Extract the [x, y] coordinate from the center of the cell holding the provided text.  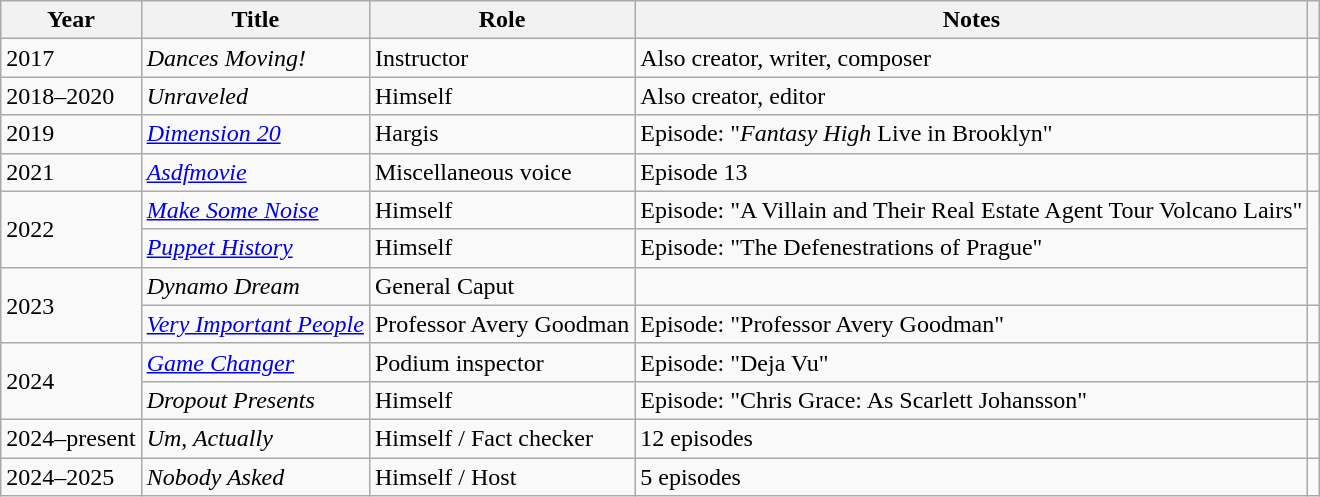
Himself / Fact checker [502, 438]
2024–2025 [71, 477]
Make Some Noise [255, 210]
2024 [71, 381]
Episode 13 [972, 172]
Dimension 20 [255, 134]
2022 [71, 229]
Um, Actually [255, 438]
Role [502, 20]
Unraveled [255, 96]
2017 [71, 58]
Professor Avery Goodman [502, 324]
Episode: "Deja Vu" [972, 362]
Episode: "A Villain and Their Real Estate Agent Tour Volcano Lairs" [972, 210]
2024–present [71, 438]
Podium inspector [502, 362]
Hargis [502, 134]
Asdfmovie [255, 172]
Notes [972, 20]
Episode: "Professor Avery Goodman" [972, 324]
2018–2020 [71, 96]
Title [255, 20]
Also creator, editor [972, 96]
Instructor [502, 58]
5 episodes [972, 477]
12 episodes [972, 438]
Year [71, 20]
General Caput [502, 286]
Episode: "Chris Grace: As Scarlett Johansson" [972, 400]
Nobody Asked [255, 477]
Dropout Presents [255, 400]
Himself / Host [502, 477]
Game Changer [255, 362]
2023 [71, 305]
2021 [71, 172]
Dynamo Dream [255, 286]
Episode: "The Defenestrations of Prague" [972, 248]
Miscellaneous voice [502, 172]
Very Important People [255, 324]
Puppet History [255, 248]
Episode: "Fantasy High Live in Brooklyn" [972, 134]
Also creator, writer, composer [972, 58]
Dances Moving! [255, 58]
2019 [71, 134]
